Locate the cell with the specified text and output its (X, Y) center coordinate. 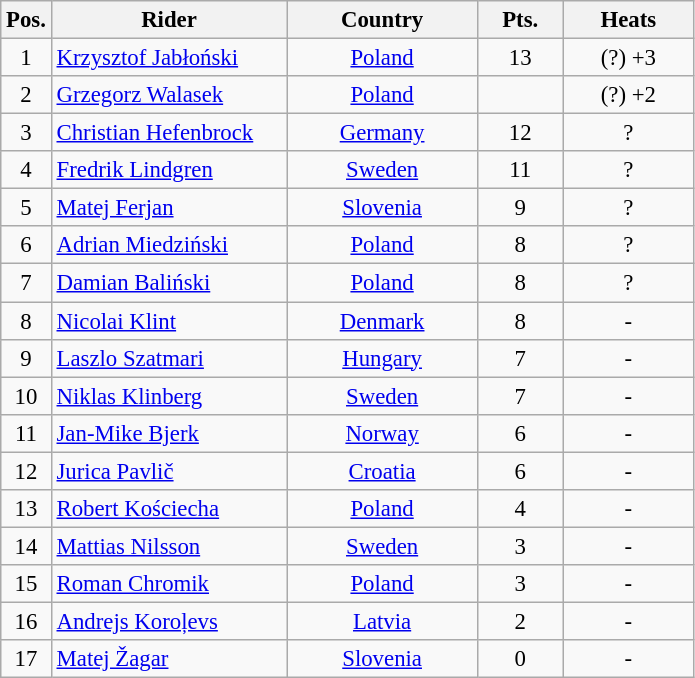
0 (520, 659)
Norway (382, 433)
5 (26, 208)
Roman Chromik (169, 584)
Laszlo Szatmari (169, 358)
Country (382, 20)
Latvia (382, 621)
Germany (382, 133)
Jurica Pavlič (169, 471)
Niklas Klinberg (169, 396)
14 (26, 546)
Rider (169, 20)
Nicolai Klint (169, 321)
Matej Žagar (169, 659)
17 (26, 659)
Fredrik Lindgren (169, 170)
Robert Kościecha (169, 509)
Croatia (382, 471)
Heats (628, 20)
Denmark (382, 321)
Pts. (520, 20)
(?) +3 (628, 58)
Andrejs Koroļevs (169, 621)
Damian Baliński (169, 283)
16 (26, 621)
Christian Hefenbrock (169, 133)
Mattias Nilsson (169, 546)
Grzegorz Walasek (169, 95)
15 (26, 584)
10 (26, 396)
1 (26, 58)
Jan-Mike Bjerk (169, 433)
(?) +2 (628, 95)
Hungary (382, 358)
Pos. (26, 20)
Krzysztof Jabłoński (169, 58)
Adrian Miedziński (169, 245)
Matej Ferjan (169, 208)
